Locate the cell with the specified text and output its [x, y] center coordinate. 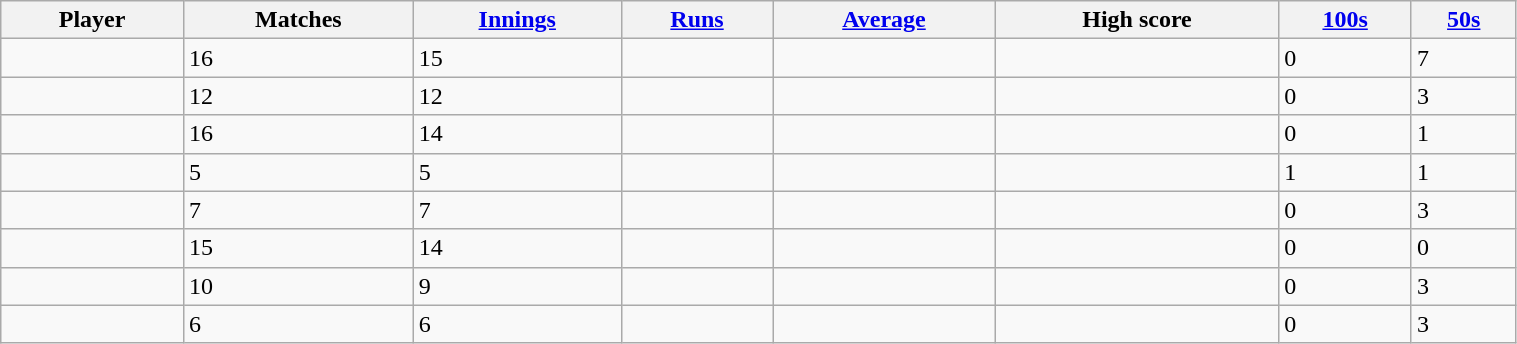
Matches [298, 20]
Player [92, 20]
10 [298, 286]
High score [1137, 20]
Average [884, 20]
Innings [517, 20]
9 [517, 286]
100s [1346, 20]
Runs [697, 20]
50s [1464, 20]
